Return the (x, y) coordinate for the center point of the cell that contains the specified text.  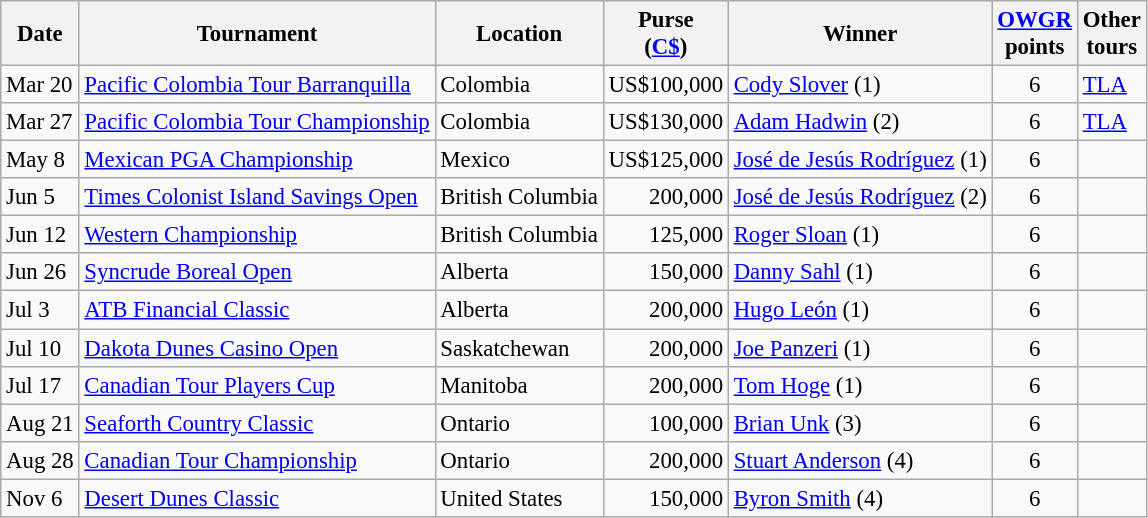
Joe Panzeri (1) (860, 348)
Cody Slover (1) (860, 85)
United States (519, 498)
Winner (860, 34)
Mar 20 (40, 85)
Roger Sloan (1) (860, 235)
Mexican PGA Championship (257, 160)
Stuart Anderson (4) (860, 460)
Jun 12 (40, 235)
Location (519, 34)
Aug 21 (40, 423)
Tournament (257, 34)
Tom Hoge (1) (860, 385)
Hugo León (1) (860, 310)
Pacific Colombia Tour Barranquilla (257, 85)
125,000 (666, 235)
Dakota Dunes Casino Open (257, 348)
Syncrude Boreal Open (257, 273)
Jul 17 (40, 385)
ATB Financial Classic (257, 310)
Jul 10 (40, 348)
Jun 26 (40, 273)
US$125,000 (666, 160)
Jun 5 (40, 197)
Date (40, 34)
Western Championship (257, 235)
José de Jesús Rodríguez (2) (860, 197)
Adam Hadwin (2) (860, 122)
Saskatchewan (519, 348)
Othertours (1112, 34)
Desert Dunes Classic (257, 498)
Nov 6 (40, 498)
Jul 3 (40, 310)
Pacific Colombia Tour Championship (257, 122)
May 8 (40, 160)
US$100,000 (666, 85)
Aug 28 (40, 460)
José de Jesús Rodríguez (1) (860, 160)
Mexico (519, 160)
Seaforth Country Classic (257, 423)
Brian Unk (3) (860, 423)
Danny Sahl (1) (860, 273)
Times Colonist Island Savings Open (257, 197)
Manitoba (519, 385)
Purse(C$) (666, 34)
Byron Smith (4) (860, 498)
Mar 27 (40, 122)
OWGRpoints (1034, 34)
100,000 (666, 423)
US$130,000 (666, 122)
Canadian Tour Players Cup (257, 385)
Canadian Tour Championship (257, 460)
